For the text-containing cell, return its midpoint in (x, y) coordinate format. 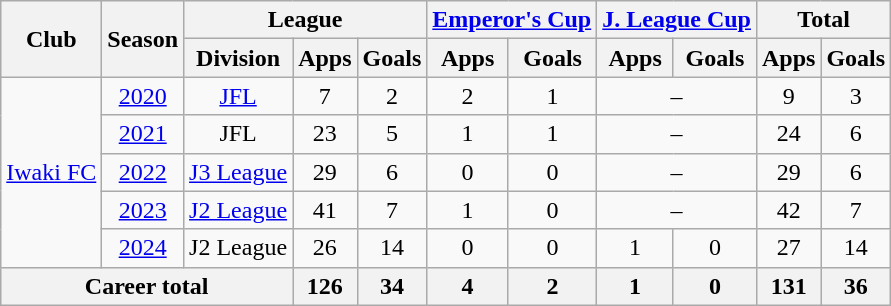
Total (823, 20)
2021 (143, 134)
Season (143, 39)
Emperor's Cup (512, 20)
J. League Cup (677, 20)
J3 League (238, 172)
2023 (143, 210)
9 (788, 96)
5 (392, 134)
2020 (143, 96)
131 (788, 286)
126 (325, 286)
24 (788, 134)
Iwaki FC (52, 172)
34 (392, 286)
Division (238, 58)
41 (325, 210)
27 (788, 248)
26 (325, 248)
3 (856, 96)
42 (788, 210)
2024 (143, 248)
23 (325, 134)
Club (52, 39)
League (306, 20)
4 (468, 286)
36 (856, 286)
2022 (143, 172)
Career total (147, 286)
